Return the [X, Y] coordinate for the center point of the cell that contains the specified text.  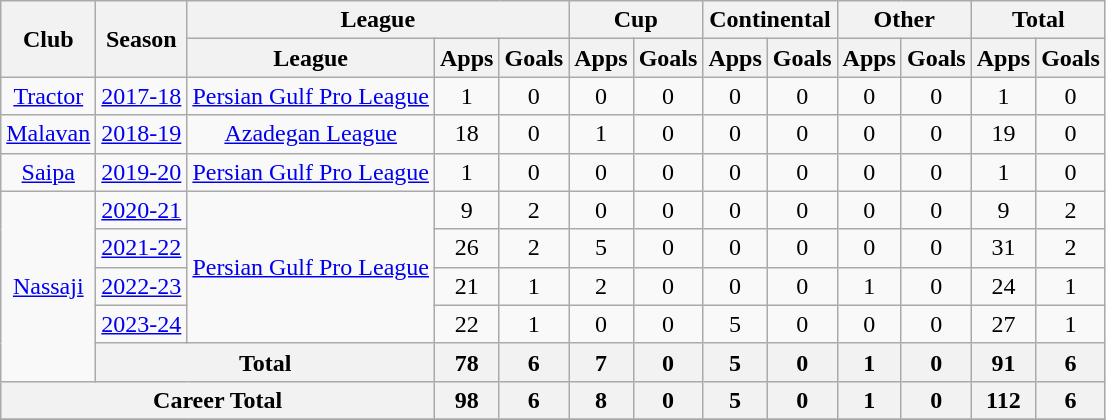
8 [601, 400]
Saipa [48, 172]
2019-20 [142, 172]
18 [467, 134]
Cup [636, 20]
112 [1003, 400]
22 [467, 324]
98 [467, 400]
19 [1003, 134]
78 [467, 362]
Tractor [48, 96]
Nassaji [48, 286]
27 [1003, 324]
Continental [770, 20]
31 [1003, 248]
26 [467, 248]
2020-21 [142, 210]
Other [904, 20]
24 [1003, 286]
2017-18 [142, 96]
2018-19 [142, 134]
2021-22 [142, 248]
Career Total [218, 400]
Club [48, 39]
Azadegan League [311, 134]
91 [1003, 362]
2023-24 [142, 324]
Malavan [48, 134]
Season [142, 39]
7 [601, 362]
21 [467, 286]
2022-23 [142, 286]
